Determine the [X, Y] coordinate at the center of the cell enclosing the given text.  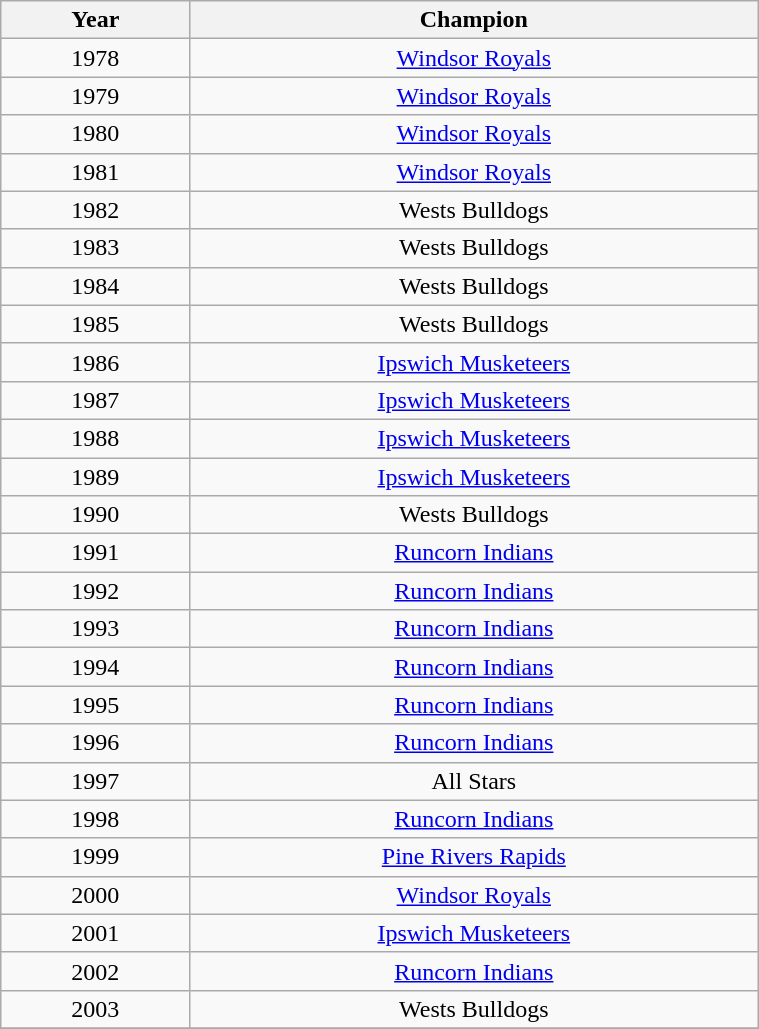
1981 [96, 172]
1992 [96, 591]
1998 [96, 819]
1989 [96, 477]
1999 [96, 857]
1990 [96, 515]
2000 [96, 895]
All Stars [474, 781]
Champion [474, 20]
Pine Rivers Rapids [474, 857]
2001 [96, 933]
1983 [96, 248]
2003 [96, 1009]
Year [96, 20]
1986 [96, 362]
1991 [96, 553]
1987 [96, 400]
1980 [96, 134]
1993 [96, 629]
1979 [96, 96]
1984 [96, 286]
1985 [96, 324]
1988 [96, 438]
1996 [96, 743]
1995 [96, 705]
1978 [96, 58]
1994 [96, 667]
1982 [96, 210]
1997 [96, 781]
2002 [96, 971]
